From the cell containing the given text, extract its center point as [x, y] coordinate. 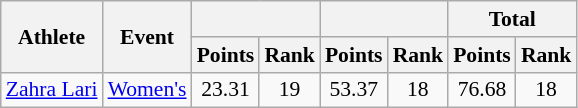
19 [290, 90]
Total [512, 19]
Women's [148, 90]
Zahra Lari [52, 90]
76.68 [482, 90]
Athlete [52, 36]
53.37 [354, 90]
Event [148, 36]
23.31 [226, 90]
